Locate the cell with the specified text and output its (x, y) center coordinate. 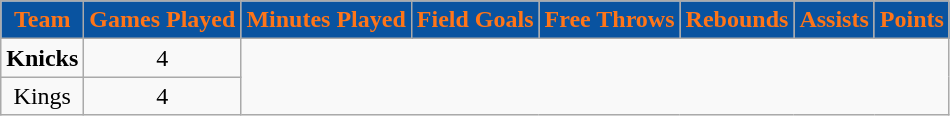
Rebounds (737, 20)
Team (42, 20)
Games Played (162, 20)
Knicks (42, 58)
Assists (834, 20)
Minutes Played (326, 20)
Kings (42, 96)
Points (912, 20)
Free Throws (610, 20)
Field Goals (475, 20)
